From the cell containing the given text, extract its center point as (x, y) coordinate. 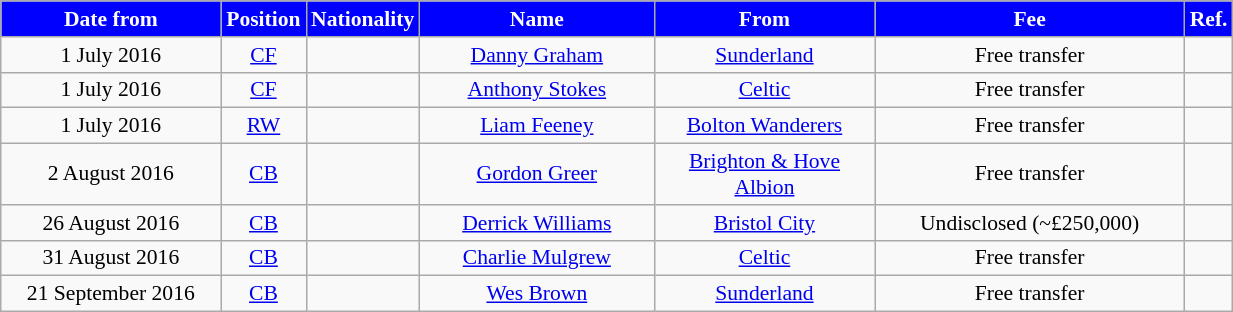
Date from (111, 19)
RW (264, 126)
31 August 2016 (111, 258)
2 August 2016 (111, 174)
Anthony Stokes (536, 90)
Undisclosed (~£250,000) (1030, 223)
Ref. (1209, 19)
Liam Feeney (536, 126)
Position (264, 19)
Brighton & Hove Albion (764, 174)
Charlie Mulgrew (536, 258)
Name (536, 19)
Bolton Wanderers (764, 126)
26 August 2016 (111, 223)
Bristol City (764, 223)
Gordon Greer (536, 174)
From (764, 19)
21 September 2016 (111, 294)
Fee (1030, 19)
Nationality (362, 19)
Derrick Williams (536, 223)
Wes Brown (536, 294)
Danny Graham (536, 55)
